Extract the (X, Y) coordinate from the center of the cell holding the provided text.  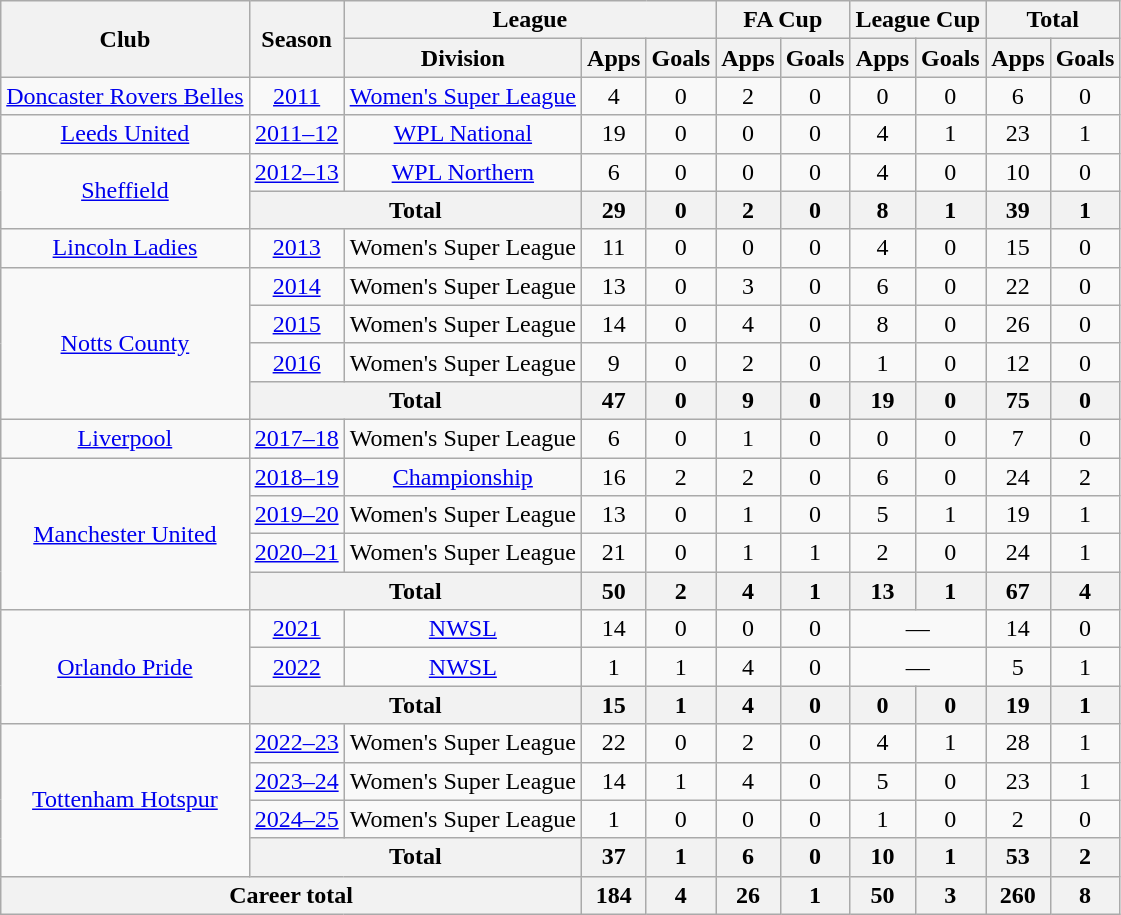
Leeds United (125, 134)
2016 (296, 362)
184 (614, 895)
Notts County (125, 343)
2011 (296, 96)
37 (614, 857)
Orlando Pride (125, 667)
Season (296, 39)
Club (125, 39)
Sheffield (125, 191)
2012–13 (296, 172)
Liverpool (125, 438)
21 (614, 553)
67 (1018, 591)
League Cup (918, 20)
2018–19 (296, 477)
WPL Northern (462, 172)
League (530, 20)
29 (614, 210)
2024–25 (296, 819)
16 (614, 477)
Doncaster Rovers Belles (125, 96)
2022–23 (296, 743)
2011–12 (296, 134)
2019–20 (296, 515)
2015 (296, 324)
53 (1018, 857)
75 (1018, 400)
Championship (462, 477)
Division (462, 58)
260 (1018, 895)
Tottenham Hotspur (125, 800)
28 (1018, 743)
FA Cup (783, 20)
7 (1018, 438)
2020–21 (296, 553)
WPL National (462, 134)
2013 (296, 248)
39 (1018, 210)
Manchester United (125, 534)
12 (1018, 362)
2023–24 (296, 781)
11 (614, 248)
Lincoln Ladies (125, 248)
47 (614, 400)
Career total (292, 895)
2014 (296, 286)
2022 (296, 667)
2017–18 (296, 438)
2021 (296, 629)
